Find where the given text appears and provide that cell's center as [x, y] coordinate. 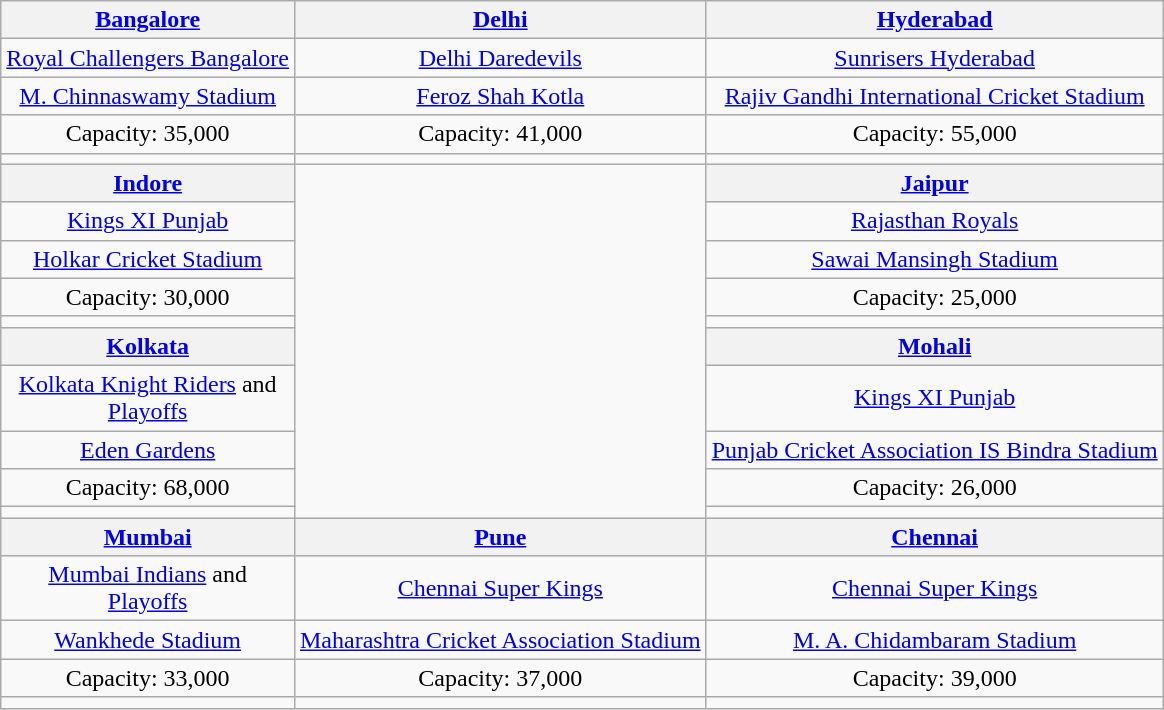
Mumbai Indians and Playoffs [148, 588]
Maharashtra Cricket Association Stadium [500, 640]
Indore [148, 183]
Delhi [500, 20]
Capacity: 55,000 [934, 134]
Rajiv Gandhi International Cricket Stadium [934, 96]
Wankhede Stadium [148, 640]
Chennai [934, 537]
Capacity: 25,000 [934, 297]
Bangalore [148, 20]
Eden Gardens [148, 449]
Punjab Cricket Association IS Bindra Stadium [934, 449]
Capacity: 30,000 [148, 297]
Sunrisers Hyderabad [934, 58]
M. Chinnaswamy Stadium [148, 96]
Mohali [934, 346]
Capacity: 39,000 [934, 678]
Pune [500, 537]
Capacity: 68,000 [148, 488]
Royal Challengers Bangalore [148, 58]
Capacity: 33,000 [148, 678]
Capacity: 37,000 [500, 678]
Capacity: 41,000 [500, 134]
Mumbai [148, 537]
Feroz Shah Kotla [500, 96]
Sawai Mansingh Stadium [934, 259]
Capacity: 26,000 [934, 488]
Delhi Daredevils [500, 58]
Holkar Cricket Stadium [148, 259]
Hyderabad [934, 20]
Rajasthan Royals [934, 221]
Capacity: 35,000 [148, 134]
M. A. Chidambaram Stadium [934, 640]
Kolkata Knight Riders and Playoffs [148, 398]
Kolkata [148, 346]
Jaipur [934, 183]
